Output the [x, y] coordinate of the center of the cell containing the given text.  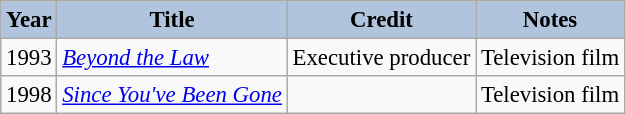
Credit [381, 20]
Executive producer [381, 58]
Since You've Been Gone [172, 95]
1993 [29, 58]
Beyond the Law [172, 58]
Title [172, 20]
Notes [550, 20]
1998 [29, 95]
Year [29, 20]
